Detect which cell encompasses the target text, then output its (X, Y) center coordinate. 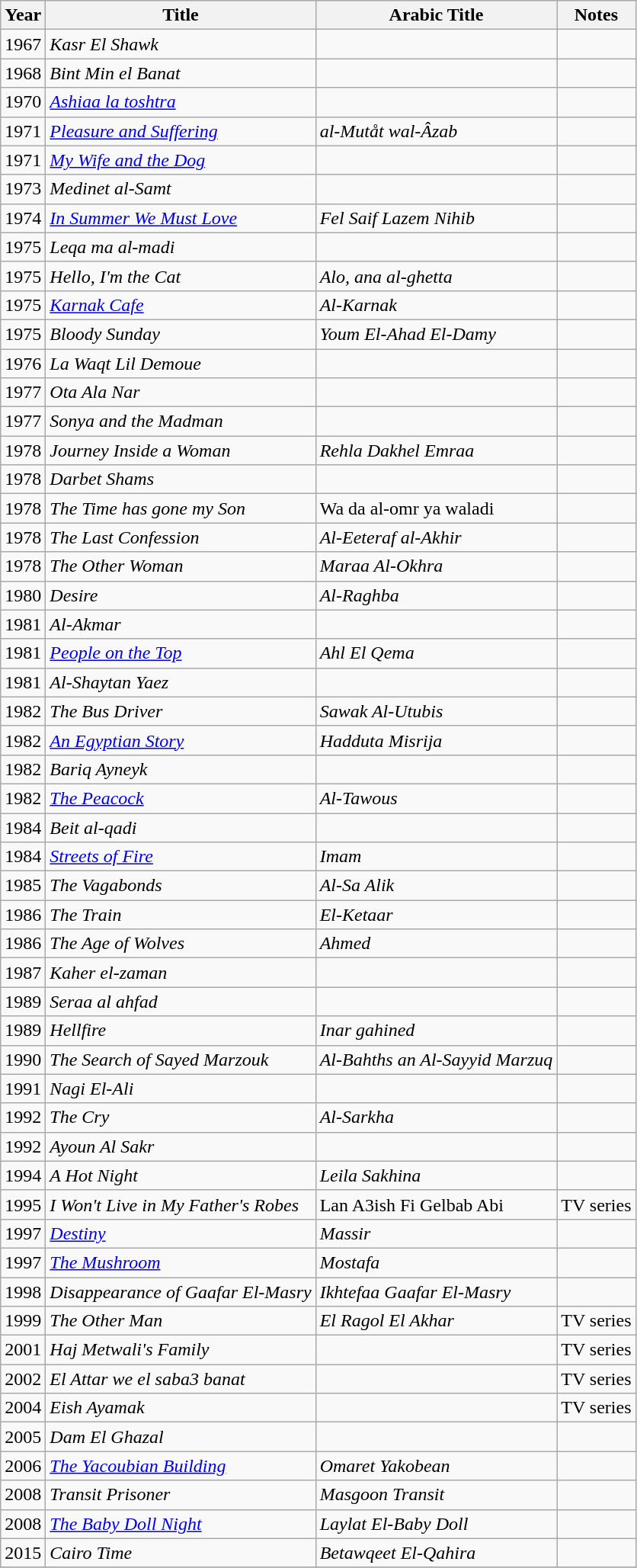
Dam El Ghazal (181, 1437)
Ikhtefaa Gaafar El-Masry (436, 1292)
2001 (23, 1350)
2015 (23, 1553)
Sonya and the Madman (181, 422)
Disappearance of Gaafar El-Masry (181, 1292)
The Age of Wolves (181, 944)
1980 (23, 595)
The Time has gone my Son (181, 508)
1991 (23, 1089)
The Bus Driver (181, 711)
Imam (436, 857)
A Hot Night (181, 1175)
Arabic Title (436, 15)
El-Ketaar (436, 915)
I Won't Live in My Father's Robes (181, 1204)
The Other Man (181, 1321)
Fel Saif Lazem Nihib (436, 218)
Lan A3ish Fi Gelbab Abi (436, 1204)
Alo, ana al-ghetta (436, 276)
Ota Ala Nar (181, 393)
1973 (23, 189)
2002 (23, 1379)
La Waqt Lil Demoue (181, 364)
In Summer We Must Love (181, 218)
1998 (23, 1292)
Title (181, 15)
Massir (436, 1233)
Youm El-Ahad El-Damy (436, 334)
Al-Tawous (436, 798)
People on the Top (181, 653)
Al-Sarkha (436, 1117)
Mostafa (436, 1262)
1994 (23, 1175)
1967 (23, 44)
2004 (23, 1408)
Streets of Fire (181, 857)
Eish Ayamak (181, 1408)
Journey Inside a Woman (181, 451)
Ashiaa la toshtra (181, 102)
The Cry (181, 1117)
The Peacock (181, 798)
Transit Prisoner (181, 1495)
Ayoun Al Sakr (181, 1146)
Desire (181, 595)
Notes (596, 15)
Leila Sakhina (436, 1175)
1976 (23, 364)
Pleasure and Suffering (181, 131)
Hellfire (181, 1031)
Al-Shaytan Yaez (181, 682)
El Ragol El Akhar (436, 1321)
Kaher el-zaman (181, 973)
Kasr El Shawk (181, 44)
Ahl El Qema (436, 653)
Bariq Ayneyk (181, 769)
Masgoon Transit (436, 1495)
The Vagabonds (181, 886)
Bint Min el Banat (181, 73)
1995 (23, 1204)
Destiny (181, 1233)
Al-Karnak (436, 305)
An Egyptian Story (181, 740)
1974 (23, 218)
Seraa al ahfad (181, 1002)
1987 (23, 973)
Bloody Sunday (181, 334)
Maraa Al-Okhra (436, 566)
1985 (23, 886)
El Attar we el saba3 banat (181, 1379)
Darbet Shams (181, 479)
1990 (23, 1060)
The Yacoubian Building (181, 1466)
2006 (23, 1466)
1999 (23, 1321)
Hello, I'm the Cat (181, 276)
Al-Bahths an Al-Sayyid Marzuq (436, 1060)
Betawqeet El-Qahira (436, 1553)
2005 (23, 1437)
al-Mutåt wal-Âzab (436, 131)
Omaret Yakobean (436, 1466)
Wa da al-omr ya waladi (436, 508)
Al-Sa Alik (436, 886)
Hadduta Misrija (436, 740)
Karnak Cafe (181, 305)
Laylat El-Baby Doll (436, 1524)
Ahmed (436, 944)
Year (23, 15)
The Other Woman (181, 566)
Inar gahined (436, 1031)
Leqa ma al-madi (181, 247)
Al-Akmar (181, 624)
Beit al-qadi (181, 827)
Medinet al-Samt (181, 189)
Haj Metwali's Family (181, 1350)
1970 (23, 102)
Nagi El-Ali (181, 1089)
Al-Eeteraf al-Akhir (436, 537)
My Wife and the Dog (181, 160)
The Last Confession (181, 537)
Rehla Dakhel Emraa (436, 451)
Al-Raghba (436, 595)
Cairo Time (181, 1553)
Sawak Al-Utubis (436, 711)
The Search of Sayed Marzouk (181, 1060)
1968 (23, 73)
The Baby Doll Night (181, 1524)
The Train (181, 915)
The Mushroom (181, 1262)
